Scan for the cell matching the given text and deliver its [X, Y] coordinate at center. 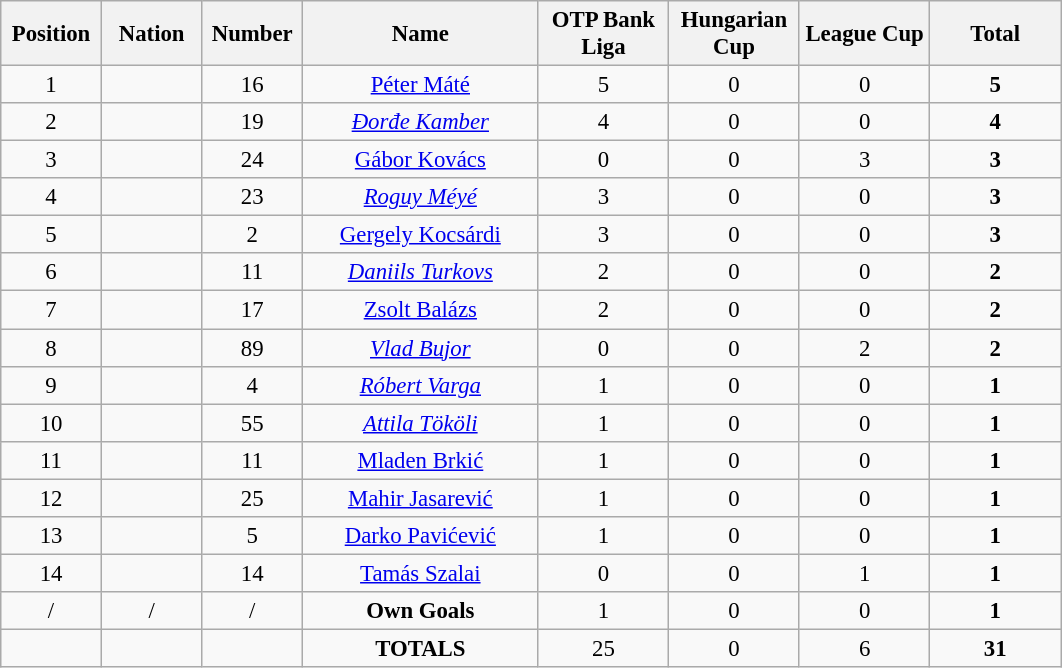
Attila Tököli [421, 423]
Nation [152, 34]
7 [52, 310]
TOTALS [421, 648]
55 [252, 423]
Péter Máté [421, 85]
17 [252, 310]
12 [52, 498]
Total [996, 34]
Róbert Varga [421, 385]
Darko Pavićević [421, 536]
13 [52, 536]
Vlad Bujor [421, 348]
Name [421, 34]
19 [252, 122]
9 [52, 385]
Gergely Kocsárdi [421, 235]
League Cup [864, 34]
Daniils Turkovs [421, 273]
Number [252, 34]
Position [52, 34]
8 [52, 348]
Hungarian Cup [734, 34]
OTP Bank Liga [604, 34]
Zsolt Balázs [421, 310]
Gábor Kovács [421, 160]
Đorđe Kamber [421, 122]
31 [996, 648]
Mladen Brkić [421, 460]
16 [252, 85]
Mahir Jasarević [421, 498]
89 [252, 348]
Roguy Méyé [421, 197]
23 [252, 197]
Tamás Szalai [421, 573]
24 [252, 160]
10 [52, 423]
Own Goals [421, 611]
